Pinpoint the cell where the given text exists, returning its (x, y) midpoint coordinate. 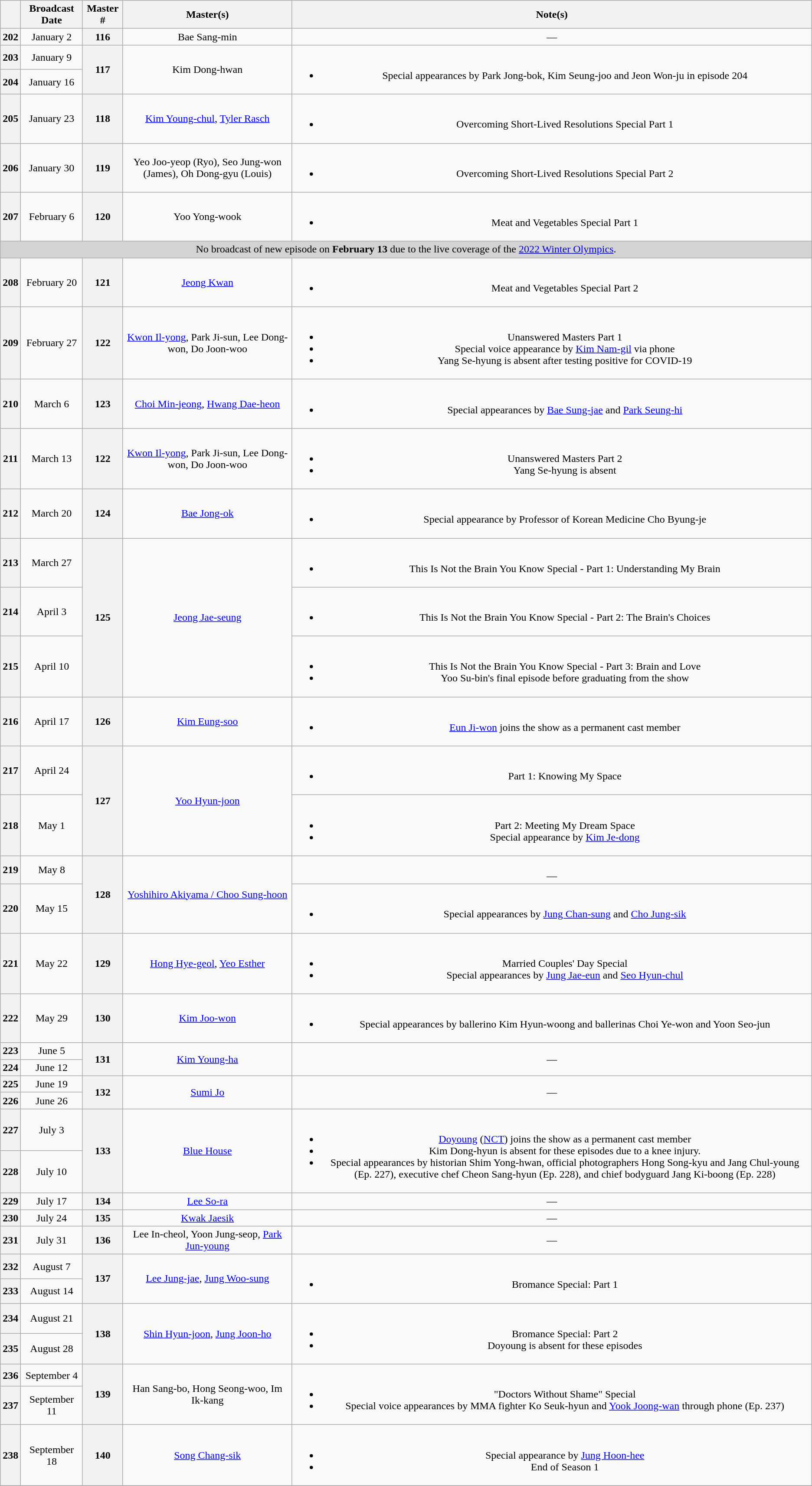
135 (102, 1218)
March 27 (52, 562)
209 (10, 343)
Lee Jung-jae, Jung Woo-sung (207, 1279)
237 (10, 1405)
126 (102, 722)
Lee So-ra (207, 1201)
116 (102, 37)
Hong Hye-geol, Yeo Esther (207, 963)
130 (102, 1018)
236 (10, 1375)
125 (102, 617)
128 (102, 894)
January 9 (52, 57)
131 (102, 1059)
210 (10, 403)
Special appearance by Jung Hoon-heeEnd of Season 1 (552, 1455)
April 24 (52, 770)
136 (102, 1241)
Overcoming Short-Lived Resolutions Special Part 2 (552, 167)
January 30 (52, 167)
127 (102, 801)
Unanswered Masters Part 2Yang Se-hyung is absent (552, 458)
June 26 (52, 1100)
204 (10, 82)
Lee In-cheol, Yoon Jung-seop, Park Jun-young (207, 1241)
September 11 (52, 1405)
219 (10, 870)
Master # (102, 15)
120 (102, 217)
214 (10, 612)
208 (10, 282)
Meat and Vegetables Special Part 1 (552, 217)
207 (10, 217)
February 27 (52, 343)
238 (10, 1455)
Special appearances by ballerino Kim Hyun-woong and ballerinas Choi Ye-won and Yoon Seo-jun (552, 1018)
March 13 (52, 458)
Yoo Hyun-joon (207, 801)
Special appearances by Park Jong-bok, Kim Seung-joo and Jeon Won-ju in episode 204 (552, 69)
117 (102, 69)
230 (10, 1218)
August 7 (52, 1267)
129 (102, 963)
Kim Young-ha (207, 1059)
Bromance Special: Part 1 (552, 1279)
235 (10, 1349)
Shin Hyun-joon, Jung Joon-ho (207, 1334)
April 3 (52, 612)
205 (10, 119)
August 14 (52, 1291)
206 (10, 167)
Special appearances by Bae Sung-jae and Park Seung-hi (552, 403)
May 15 (52, 908)
216 (10, 722)
Song Chang-sik (207, 1455)
138 (102, 1334)
121 (102, 282)
Part 2: Meeting My Dream SpaceSpecial appearance by Kim Je-dong (552, 825)
226 (10, 1100)
Yeo Joo-yeop (Ryo), Seo Jung-won (James), Oh Dong-gyu (Louis) (207, 167)
Bromance Special: Part 2Doyoung is absent for these episodes (552, 1334)
January 23 (52, 119)
Kim Young-chul, Tyler Rasch (207, 119)
May 29 (52, 1018)
July 24 (52, 1218)
March 6 (52, 403)
June 5 (52, 1051)
January 2 (52, 37)
234 (10, 1319)
Sumi Jo (207, 1092)
May 8 (52, 870)
140 (102, 1455)
August 21 (52, 1319)
Overcoming Short-Lived Resolutions Special Part 1 (552, 119)
Kwak Jaesik (207, 1218)
220 (10, 908)
137 (102, 1279)
April 17 (52, 722)
Married Couples' Day SpecialSpecial appearances by Jung Jae-eun and Seo Hyun-chul (552, 963)
September 4 (52, 1375)
Broadcast Date (52, 15)
This Is Not the Brain You Know Special - Part 3: Brain and LoveYoo Su-bin's final episode before graduating from the show (552, 667)
Han Sang-bo, Hong Seong-woo, Im Ik-kang (207, 1394)
Yoshihiro Akiyama / Choo Sung-hoon (207, 894)
July 17 (52, 1201)
No broadcast of new episode on February 13 due to the live coverage of the 2022 Winter Olympics. (406, 249)
This Is Not the Brain You Know Special - Part 1: Understanding My Brain (552, 562)
Kim Dong-hwan (207, 69)
124 (102, 514)
January 16 (52, 82)
Meat and Vegetables Special Part 2 (552, 282)
May 1 (52, 825)
"Doctors Without Shame" SpecialSpecial voice appearances by MMA fighter Ko Seuk-hyun and Yook Joong-wan through phone (Ep. 237) (552, 1394)
Note(s) (552, 15)
233 (10, 1291)
Eun Ji-won joins the show as a permanent cast member (552, 722)
Unanswered Masters Part 1Special voice appearance by Kim Nam-gil via phoneYang Se-hyung is absent after testing positive for COVID-19 (552, 343)
211 (10, 458)
224 (10, 1067)
212 (10, 514)
232 (10, 1267)
218 (10, 825)
118 (102, 119)
July 10 (52, 1172)
229 (10, 1201)
203 (10, 57)
May 22 (52, 963)
Kim Eung-soo (207, 722)
April 10 (52, 667)
139 (102, 1394)
133 (102, 1151)
July 3 (52, 1129)
Jeong Jae-seung (207, 617)
Master(s) (207, 15)
217 (10, 770)
228 (10, 1172)
March 20 (52, 514)
Kim Joo-won (207, 1018)
119 (102, 167)
222 (10, 1018)
213 (10, 562)
215 (10, 667)
Jeong Kwan (207, 282)
132 (102, 1092)
Blue House (207, 1151)
July 31 (52, 1241)
123 (102, 403)
134 (102, 1201)
Special appearances by Jung Chan-sung and Cho Jung-sik (552, 908)
227 (10, 1129)
Special appearance by Professor of Korean Medicine Cho Byung-je (552, 514)
August 28 (52, 1349)
February 6 (52, 217)
This Is Not the Brain You Know Special - Part 2: The Brain's Choices (552, 612)
231 (10, 1241)
Part 1: Knowing My Space (552, 770)
Bae Jong-ok (207, 514)
Yoo Yong-wook (207, 217)
June 12 (52, 1067)
221 (10, 963)
202 (10, 37)
June 19 (52, 1084)
September 18 (52, 1455)
February 20 (52, 282)
Choi Min-jeong, Hwang Dae-heon (207, 403)
223 (10, 1051)
225 (10, 1084)
Bae Sang-min (207, 37)
